Capture the cell that displays the provided text and extract its [x, y] central coordinate. 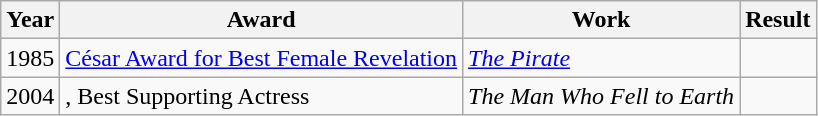
The Pirate [602, 58]
Year [30, 20]
The Man Who Fell to Earth [602, 96]
Work [602, 20]
César Award for Best Female Revelation [262, 58]
2004 [30, 96]
1985 [30, 58]
Award [262, 20]
, Best Supporting Actress [262, 96]
Result [778, 20]
